Search for the cell housing the specified text and yield its (X, Y) center coordinate. 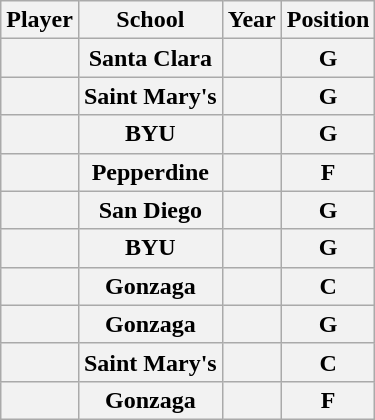
Pepperdine (150, 172)
San Diego (150, 210)
Position (328, 20)
Player (40, 20)
Year (252, 20)
Santa Clara (150, 58)
School (150, 20)
